Provide the [x, y] coordinate of the cell's center where the given text is located.  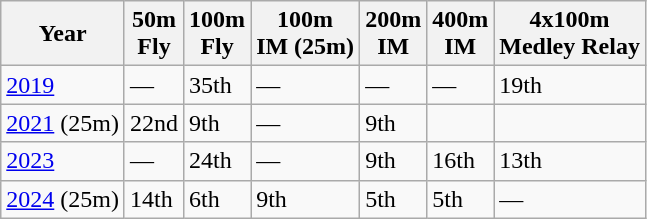
400mIM [460, 34]
19th [570, 85]
16th [460, 161]
24th [218, 161]
100mIM (25m) [306, 34]
4x100mMedley Relay [570, 34]
50mFly [154, 34]
100mFly [218, 34]
14th [154, 199]
2023 [63, 161]
2021 (25m) [63, 123]
35th [218, 85]
6th [218, 199]
22nd [154, 123]
Year [63, 34]
13th [570, 161]
2024 (25m) [63, 199]
200mIM [394, 34]
2019 [63, 85]
